Output the [x, y] coordinate of the center of the cell containing the given text.  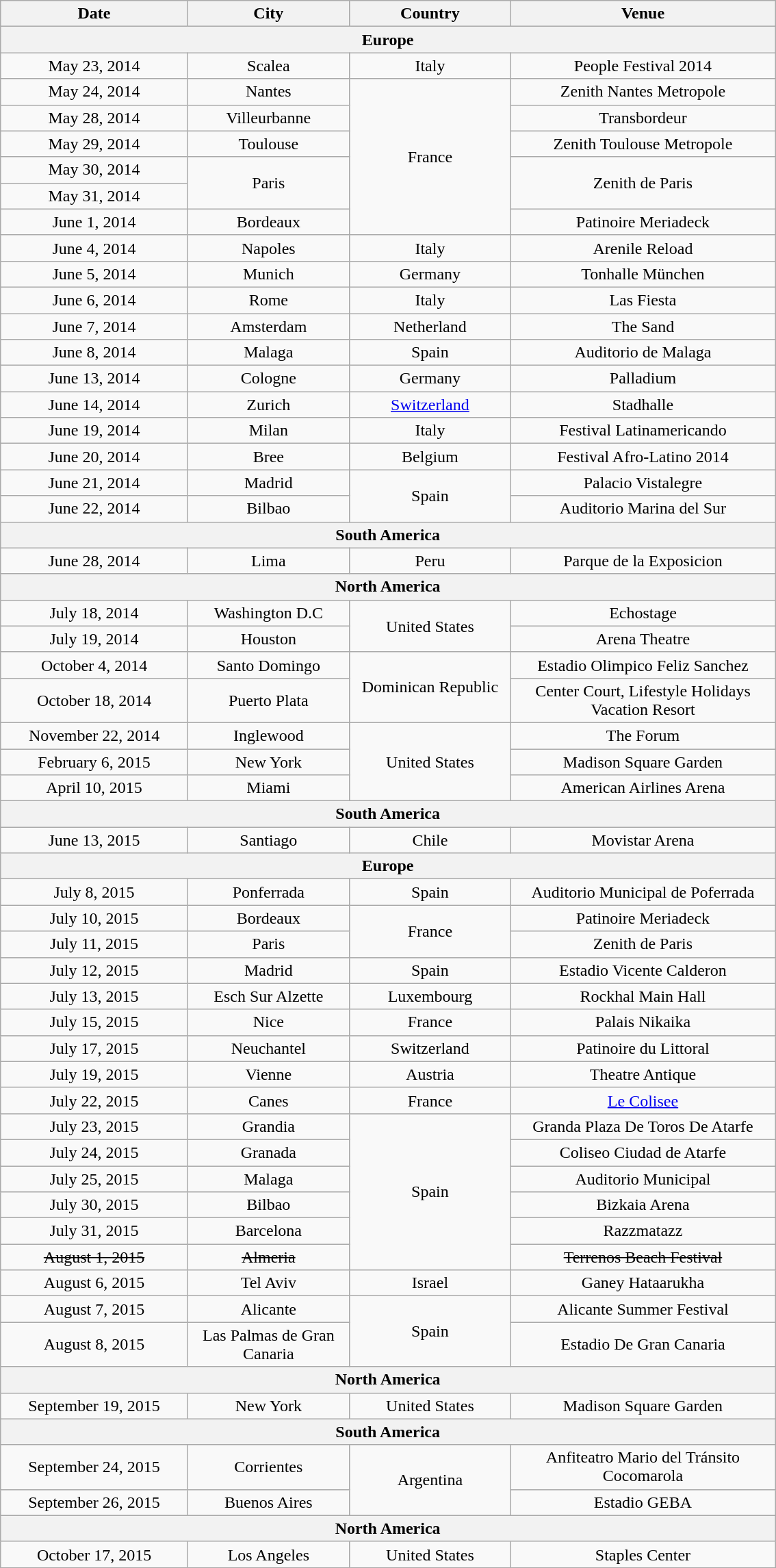
Estadio Olimpico Feliz Sanchez [643, 665]
Terrenos Beach Festival [643, 1257]
October 4, 2014 [94, 665]
June 6, 2014 [94, 300]
October 17, 2015 [94, 1554]
Toulouse [268, 144]
Echostage [643, 613]
Le Colisee [643, 1100]
July 30, 2015 [94, 1205]
Patinoire du Littoral [643, 1048]
June 1, 2014 [94, 222]
Villeurbanne [268, 118]
August 8, 2015 [94, 1345]
Buenos Aires [268, 1502]
Center Court, Lifestyle Holidays Vacation Resort [643, 700]
Palacio Vistalegre [643, 483]
September 26, 2015 [94, 1502]
Nice [268, 1022]
August 1, 2015 [94, 1257]
Almeria [268, 1257]
Alicante [268, 1309]
Palais Nikaika [643, 1022]
Zenith Nantes Metropole [643, 92]
Parque de la Exposicion [643, 561]
Cologne [268, 379]
The Sand [643, 327]
Dominican Republic [430, 687]
Houston [268, 639]
July 19, 2015 [94, 1074]
September 19, 2015 [94, 1406]
Las Palmas de Gran Canaria [268, 1345]
Luxembourg [430, 996]
Vienne [268, 1074]
July 17, 2015 [94, 1048]
Movistar Arena [643, 840]
June 22, 2014 [94, 509]
Israel [430, 1283]
Estadio Vicente Calderon [643, 970]
May 28, 2014 [94, 118]
Corrientes [268, 1467]
Bree [268, 457]
July 13, 2015 [94, 996]
November 22, 2014 [94, 735]
Bizkaia Arena [643, 1205]
July 19, 2014 [94, 639]
Tonhalle München [643, 274]
Esch Sur Alzette [268, 996]
June 19, 2014 [94, 431]
Zurich [268, 405]
Estadio GEBA [643, 1502]
July 22, 2015 [94, 1100]
Granada [268, 1152]
July 12, 2015 [94, 970]
Lima [268, 561]
Washington D.C [268, 613]
Santo Domingo [268, 665]
May 31, 2014 [94, 196]
People Festival 2014 [643, 66]
Venue [643, 14]
June 8, 2014 [94, 353]
The Forum [643, 735]
Rockhal Main Hall [643, 996]
February 6, 2015 [94, 762]
Belgium [430, 457]
Neuchantel [268, 1048]
Anfiteatro Mario del Tránsito Cocomarola [643, 1467]
Puerto Plata [268, 700]
Stadhalle [643, 405]
Barcelona [268, 1231]
American Airlines Arena [643, 788]
Chile [430, 840]
Ganey Hataarukha [643, 1283]
Milan [268, 431]
August 7, 2015 [94, 1309]
July 24, 2015 [94, 1152]
Tel Aviv [268, 1283]
Los Angeles [268, 1554]
Inglewood [268, 735]
Canes [268, 1100]
June 13, 2015 [94, 840]
Theatre Antique [643, 1074]
Austria [430, 1074]
June 28, 2014 [94, 561]
June 20, 2014 [94, 457]
Nantes [268, 92]
July 15, 2015 [94, 1022]
May 30, 2014 [94, 170]
Las Fiesta [643, 300]
Munich [268, 274]
Arenile Reload [643, 248]
Festival Afro-Latino 2014 [643, 457]
Staples Center [643, 1554]
Auditorio Municipal [643, 1178]
April 10, 2015 [94, 788]
Festival Latinamericando [643, 431]
Peru [430, 561]
Arena Theatre [643, 639]
Ponferrada [268, 892]
Razzmatazz [643, 1231]
July 23, 2015 [94, 1126]
July 8, 2015 [94, 892]
Alicante Summer Festival [643, 1309]
Napoles [268, 248]
July 10, 2015 [94, 918]
May 24, 2014 [94, 92]
June 7, 2014 [94, 327]
City [268, 14]
Coliseo Ciudad de Atarfe [643, 1152]
Miami [268, 788]
Grandia [268, 1126]
Netherland [430, 327]
Zenith Toulouse Metropole [643, 144]
June 14, 2014 [94, 405]
July 31, 2015 [94, 1231]
Transbordeur [643, 118]
August 6, 2015 [94, 1283]
September 24, 2015 [94, 1467]
Auditorio Municipal de Poferrada [643, 892]
June 21, 2014 [94, 483]
May 23, 2014 [94, 66]
July 25, 2015 [94, 1178]
July 18, 2014 [94, 613]
Amsterdam [268, 327]
Auditorio Marina del Sur [643, 509]
Country [430, 14]
June 4, 2014 [94, 248]
October 18, 2014 [94, 700]
Rome [268, 300]
Santiago [268, 840]
Argentina [430, 1480]
Auditorio de Malaga [643, 353]
Palladium [643, 379]
Date [94, 14]
Estadio De Gran Canaria [643, 1345]
July 11, 2015 [94, 944]
June 5, 2014 [94, 274]
Scalea [268, 66]
May 29, 2014 [94, 144]
June 13, 2014 [94, 379]
Granda Plaza De Toros De Atarfe [643, 1126]
